Determine the (X, Y) coordinate at the center of the cell enclosing the given text.  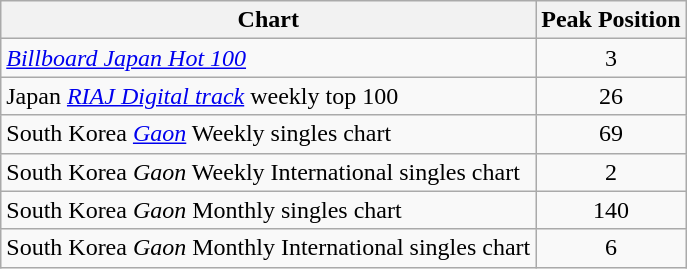
South Korea Gaon Monthly International singles chart (268, 248)
140 (611, 210)
3 (611, 58)
69 (611, 134)
26 (611, 96)
Billboard Japan Hot 100 (268, 58)
Peak Position (611, 20)
Chart (268, 20)
6 (611, 248)
Japan RIAJ Digital track weekly top 100 (268, 96)
South Korea Gaon Monthly singles chart (268, 210)
2 (611, 172)
South Korea Gaon Weekly International singles chart (268, 172)
South Korea Gaon Weekly singles chart (268, 134)
